Extract the [x, y] coordinate from the center of the cell holding the provided text.  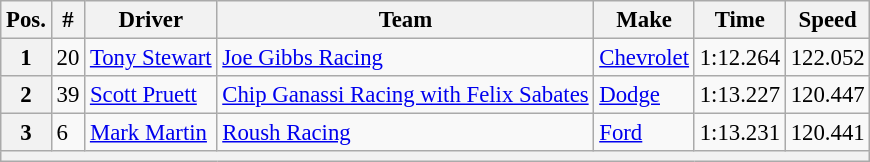
# [68, 20]
39 [68, 95]
Tony Stewart [151, 58]
Chip Ganassi Racing with Felix Sabates [406, 95]
Chevrolet [644, 58]
Speed [828, 20]
Driver [151, 20]
2 [26, 95]
Pos. [26, 20]
1:13.231 [740, 133]
Make [644, 20]
Mark Martin [151, 133]
Ford [644, 133]
1:13.227 [740, 95]
Roush Racing [406, 133]
Scott Pruett [151, 95]
Dodge [644, 95]
3 [26, 133]
20 [68, 58]
1 [26, 58]
122.052 [828, 58]
1:12.264 [740, 58]
Team [406, 20]
120.447 [828, 95]
120.441 [828, 133]
Time [740, 20]
Joe Gibbs Racing [406, 58]
6 [68, 133]
